Return the (x, y) coordinate for the center point of the cell that contains the specified text.  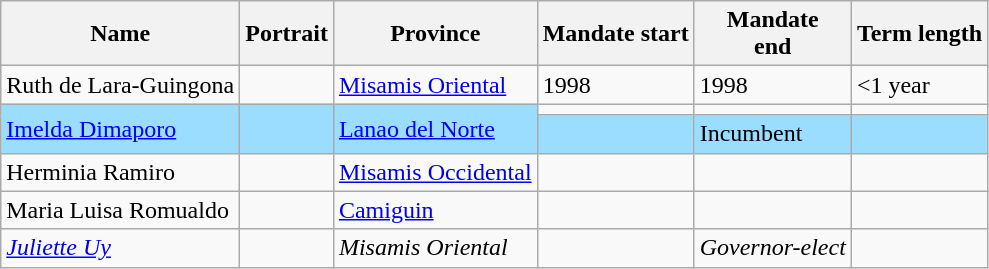
Juliette Uy (120, 248)
Incumbent (772, 134)
Lanao del Norte (435, 128)
Herminia Ramiro (120, 172)
Imelda Dimaporo (120, 128)
Province (435, 34)
Mandate start (616, 34)
Ruth de Lara-Guingona (120, 85)
Portrait (287, 34)
Term length (919, 34)
Governor-elect (772, 248)
<1 year (919, 85)
Name (120, 34)
Maria Luisa Romualdo (120, 210)
Camiguin (435, 210)
Misamis Occidental (435, 172)
Mandateend (772, 34)
